Determine the [X, Y] coordinate at the center of the cell enclosing the given text.  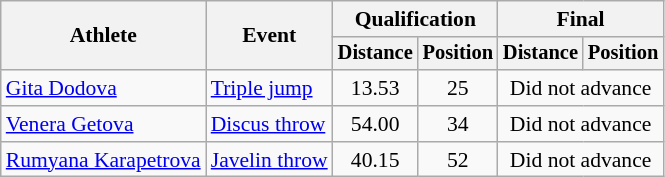
Triple jump [270, 88]
Final [580, 19]
Discus throw [270, 124]
Qualification [416, 19]
13.53 [376, 88]
Venera Getova [104, 124]
25 [458, 88]
34 [458, 124]
Athlete [104, 36]
54.00 [376, 124]
Gita Dodova [104, 88]
Event [270, 36]
